Find where the given text appears and provide that cell's center as [x, y] coordinate. 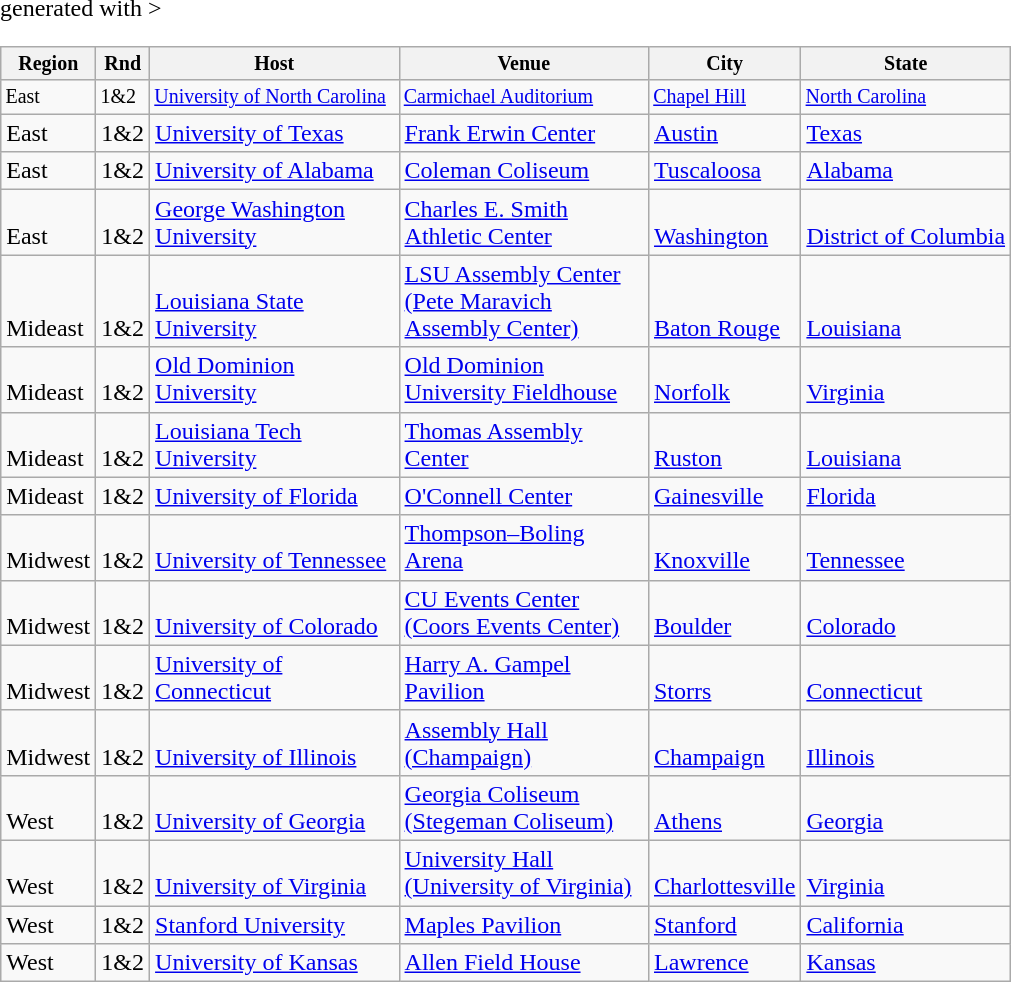
Connecticut [906, 678]
Storrs [724, 678]
California [906, 925]
Charlottesville [724, 872]
Thomas Assembly Center [524, 444]
Lawrence [724, 963]
Champaign [724, 742]
Washington [724, 222]
University Hall (University of Virginia) [524, 872]
Thompson–Boling Arena [524, 548]
State [906, 64]
Gainesville [724, 496]
Assembly Hall (Champaign) [524, 742]
LSU Assembly Center (Pete Maravich Assembly Center) [524, 301]
University of North Carolina [274, 96]
University of Florida [274, 496]
Tuscaloosa [724, 171]
Ruston [724, 444]
Colorado [906, 612]
Alabama [906, 171]
Harry A. Gampel Pavilion [524, 678]
CU Events Center (Coors Events Center) [524, 612]
Tennessee [906, 548]
Austin [724, 133]
Knoxville [724, 548]
Georgia [906, 808]
Venue [524, 64]
Boulder [724, 612]
University of Georgia [274, 808]
Chapel Hill [724, 96]
North Carolina [906, 96]
Athens [724, 808]
Georgia Coliseum (Stegeman Coliseum) [524, 808]
Region [48, 64]
Baton Rouge [724, 301]
Old Dominion University Fieldhouse [524, 380]
Old Dominion University [274, 380]
Charles E. Smith Athletic Center [524, 222]
University of Colorado [274, 612]
Florida [906, 496]
Maples Pavilion [524, 925]
Allen Field House [524, 963]
University of Virginia [274, 872]
City [724, 64]
Coleman Coliseum [524, 171]
Host [274, 64]
Stanford University [274, 925]
Rnd [123, 64]
Illinois [906, 742]
Stanford [724, 925]
University of Tennessee [274, 548]
University of Kansas [274, 963]
George Washington University [274, 222]
Kansas [906, 963]
Frank Erwin Center [524, 133]
University of Connecticut [274, 678]
O'Connell Center [524, 496]
Texas [906, 133]
Carmichael Auditorium [524, 96]
District of Columbia [906, 222]
University of Illinois [274, 742]
Louisiana Tech University [274, 444]
Norfolk [724, 380]
University of Alabama [274, 171]
Louisiana State University [274, 301]
University of Texas [274, 133]
